From the cell containing the given text, extract its center point as [X, Y] coordinate. 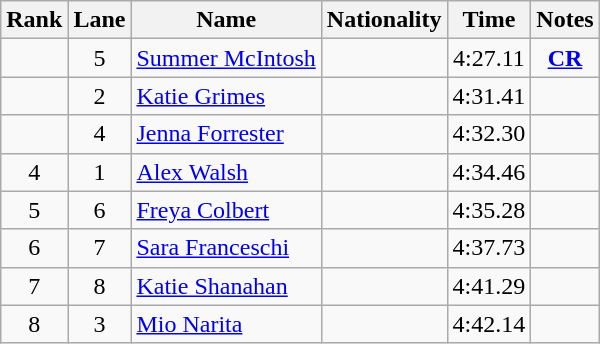
1 [100, 172]
Sara Franceschi [226, 248]
Summer McIntosh [226, 58]
Rank [34, 20]
Nationality [384, 20]
Alex Walsh [226, 172]
Name [226, 20]
Notes [565, 20]
4:37.73 [489, 248]
4:31.41 [489, 96]
CR [565, 58]
Katie Shanahan [226, 286]
4:42.14 [489, 324]
4:27.11 [489, 58]
4:41.29 [489, 286]
4:35.28 [489, 210]
Katie Grimes [226, 96]
3 [100, 324]
Time [489, 20]
Jenna Forrester [226, 134]
4:32.30 [489, 134]
Mio Narita [226, 324]
4:34.46 [489, 172]
Freya Colbert [226, 210]
2 [100, 96]
Lane [100, 20]
